For the text-containing cell, return its midpoint in (X, Y) coordinate format. 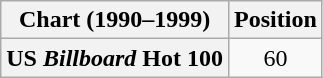
Chart (1990–1999) (115, 20)
Position (276, 20)
60 (276, 58)
US Billboard Hot 100 (115, 58)
